Return [X, Y] of the center of cell containing provided text 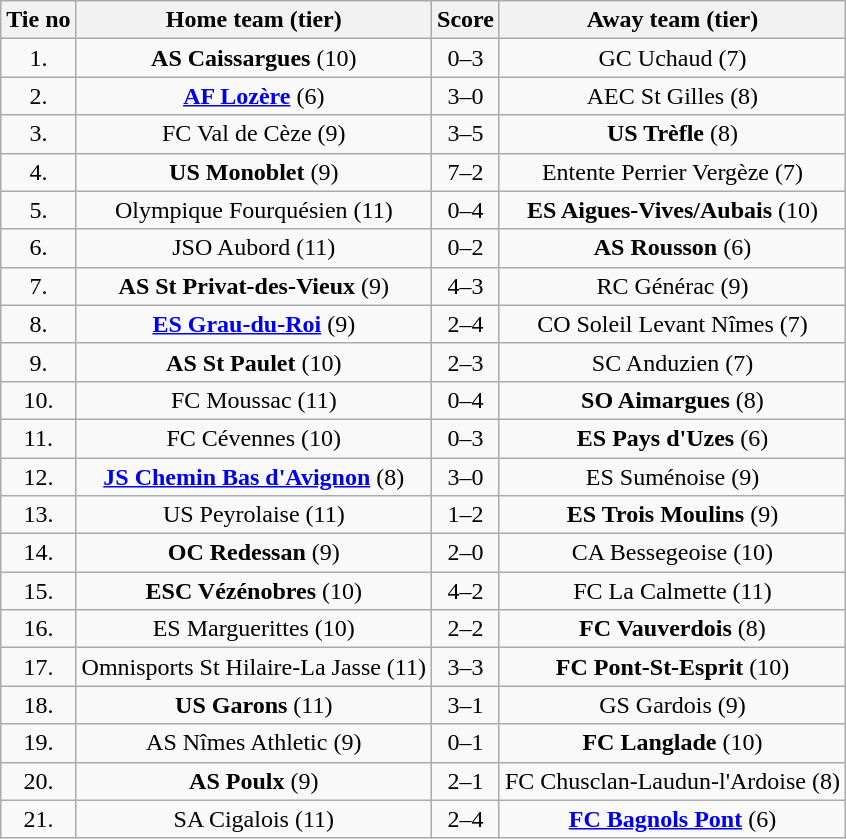
3. [38, 134]
RC Générac (9) [672, 286]
Home team (tier) [254, 20]
7–2 [466, 172]
FC Cévennes (10) [254, 438]
JS Chemin Bas d'Avignon (8) [254, 477]
14. [38, 553]
CO Soleil Levant Nîmes (7) [672, 324]
2–2 [466, 629]
AF Lozère (6) [254, 96]
AS St Paulet (10) [254, 362]
3–1 [466, 705]
FC Moussac (11) [254, 400]
SO Aimargues (8) [672, 400]
US Monoblet (9) [254, 172]
17. [38, 667]
AS Nîmes Athletic (9) [254, 743]
ES Aigues-Vives/Aubais (10) [672, 210]
AS St Privat-des-Vieux (9) [254, 286]
ES Grau-du-Roi (9) [254, 324]
2–3 [466, 362]
4–2 [466, 591]
12. [38, 477]
Olympique Fourquésien (11) [254, 210]
21. [38, 819]
US Peyrolaise (11) [254, 515]
Omnisports St Hilaire-La Jasse (11) [254, 667]
19. [38, 743]
4–3 [466, 286]
ES Suménoise (9) [672, 477]
FC La Calmette (11) [672, 591]
JSO Aubord (11) [254, 248]
FC Bagnols Pont (6) [672, 819]
3–3 [466, 667]
FC Pont-St-Esprit (10) [672, 667]
Score [466, 20]
AEC St Gilles (8) [672, 96]
ESC Vézénobres (10) [254, 591]
2–1 [466, 781]
AS Caissargues (10) [254, 58]
Away team (tier) [672, 20]
20. [38, 781]
OC Redessan (9) [254, 553]
GS Gardois (9) [672, 705]
ES Trois Moulins (9) [672, 515]
AS Rousson (6) [672, 248]
Entente Perrier Vergèze (7) [672, 172]
US Trèfle (8) [672, 134]
4. [38, 172]
6. [38, 248]
1. [38, 58]
AS Poulx (9) [254, 781]
0–1 [466, 743]
GC Uchaud (7) [672, 58]
13. [38, 515]
11. [38, 438]
US Garons (11) [254, 705]
10. [38, 400]
ES Marguerittes (10) [254, 629]
SA Cigalois (11) [254, 819]
Tie no [38, 20]
ES Pays d'Uzes (6) [672, 438]
CA Bessegeoise (10) [672, 553]
FC Val de Cèze (9) [254, 134]
2. [38, 96]
8. [38, 324]
3–5 [466, 134]
18. [38, 705]
16. [38, 629]
2–0 [466, 553]
1–2 [466, 515]
FC Vauverdois (8) [672, 629]
15. [38, 591]
5. [38, 210]
9. [38, 362]
SC Anduzien (7) [672, 362]
0–2 [466, 248]
7. [38, 286]
FC Langlade (10) [672, 743]
FC Chusclan-Laudun-l'Ardoise (8) [672, 781]
